Detect which cell encompasses the target text, then output its (x, y) center coordinate. 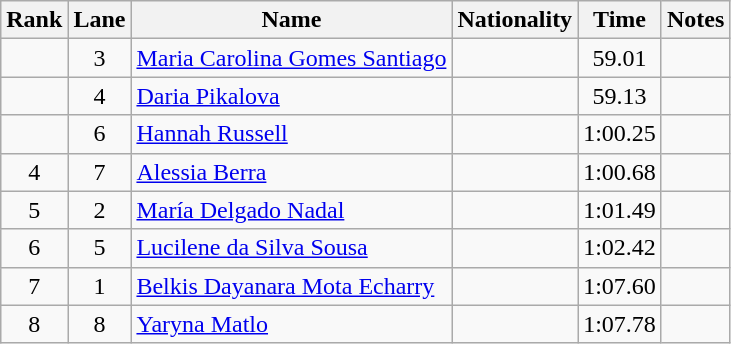
Daria Pikalova (292, 96)
Lucilene da Silva Sousa (292, 248)
Nationality (515, 20)
1:00.68 (620, 172)
3 (100, 58)
1:01.49 (620, 210)
Notes (695, 20)
1:07.78 (620, 324)
2 (100, 210)
59.13 (620, 96)
1:00.25 (620, 134)
Belkis Dayanara Mota Echarry (292, 286)
1:02.42 (620, 248)
Hannah Russell (292, 134)
Lane (100, 20)
59.01 (620, 58)
Maria Carolina Gomes Santiago (292, 58)
Time (620, 20)
1:07.60 (620, 286)
Name (292, 20)
1 (100, 286)
María Delgado Nadal (292, 210)
Alessia Berra (292, 172)
Yaryna Matlo (292, 324)
Rank (34, 20)
